Extract the (X, Y) coordinate from the center of the cell holding the provided text.  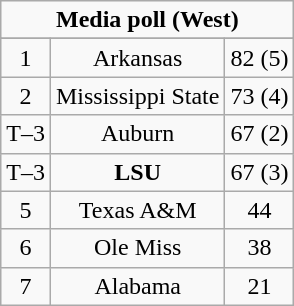
5 (26, 210)
21 (260, 286)
73 (4) (260, 96)
6 (26, 248)
Auburn (137, 134)
44 (260, 210)
67 (3) (260, 172)
7 (26, 286)
LSU (137, 172)
1 (26, 58)
38 (260, 248)
Ole Miss (137, 248)
Arkansas (137, 58)
Alabama (137, 286)
67 (2) (260, 134)
2 (26, 96)
Mississippi State (137, 96)
82 (5) (260, 58)
Media poll (West) (148, 20)
Texas A&M (137, 210)
